Provide the (x, y) coordinate of the cell's center where the given text is located.  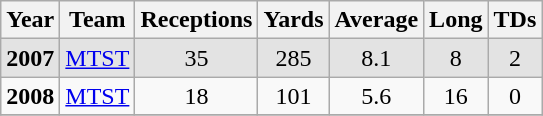
Long (456, 20)
35 (196, 58)
Receptions (196, 20)
2007 (30, 58)
8.1 (376, 58)
Yards (294, 20)
2008 (30, 96)
2 (515, 58)
5.6 (376, 96)
8 (456, 58)
Year (30, 20)
Team (98, 20)
285 (294, 58)
TDs (515, 20)
0 (515, 96)
16 (456, 96)
101 (294, 96)
Average (376, 20)
18 (196, 96)
